For the text-containing cell, return its midpoint in [x, y] coordinate format. 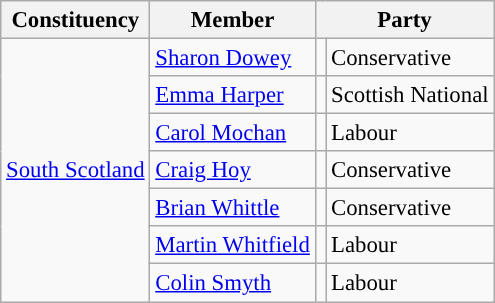
Member [232, 20]
Colin Smyth [232, 283]
Sharon Dowey [232, 58]
Scottish National [410, 95]
Craig Hoy [232, 170]
Party [404, 20]
Martin Whitfield [232, 245]
South Scotland [76, 170]
Constituency [76, 20]
Brian Whittle [232, 208]
Carol Mochan [232, 133]
Emma Harper [232, 95]
